Extract the [x, y] coordinate from the center of the cell holding the provided text.  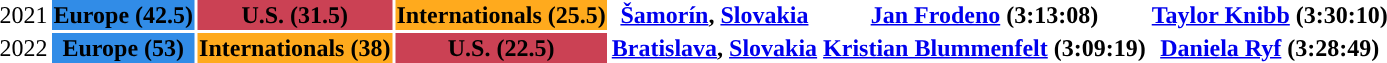
Kristian Blummenfelt (3:09:19) [985, 48]
Internationals (25.5) [501, 15]
U.S. (22.5) [501, 48]
Europe (42.5) [124, 15]
Internationals (38) [295, 48]
Šamorín, Slovakia [714, 15]
Jan Frodeno (3:13:08) [985, 15]
Europe (53) [124, 48]
Bratislava, Slovakia [714, 48]
U.S. (31.5) [295, 15]
